Locate the cell with the specified text and output its (x, y) center coordinate. 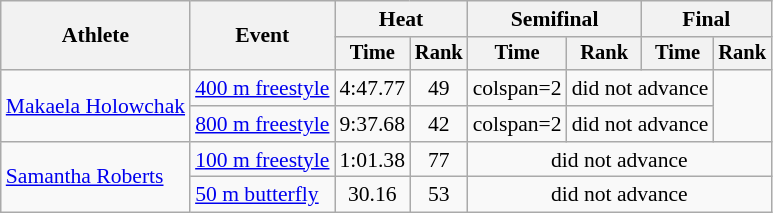
800 m freestyle (262, 124)
Heat (400, 19)
50 m butterfly (262, 195)
30.16 (372, 195)
9:37.68 (372, 124)
49 (439, 88)
Athlete (96, 36)
53 (439, 195)
42 (439, 124)
100 m freestyle (262, 160)
400 m freestyle (262, 88)
Event (262, 36)
4:47.77 (372, 88)
Samantha Roberts (96, 178)
77 (439, 160)
Makaela Holowchak (96, 106)
Final (706, 19)
1:01.38 (372, 160)
Semifinal (555, 19)
